Pinpoint the cell where the given text exists, returning its [x, y] midpoint coordinate. 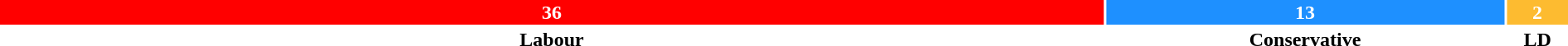
2 [1537, 12]
13 [1305, 12]
36 [552, 12]
